Search for the cell housing the specified text and yield its [X, Y] center coordinate. 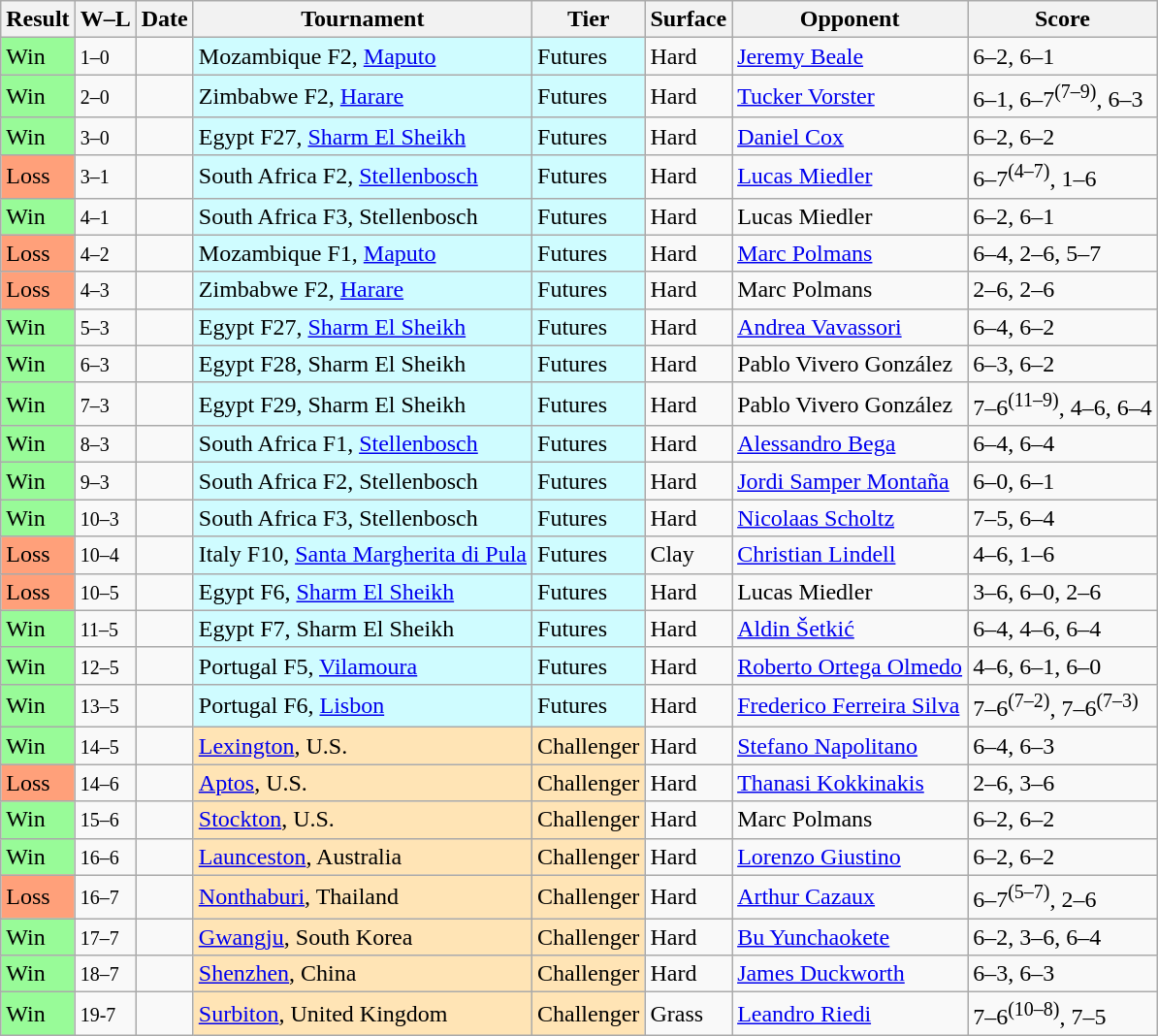
2–6, 2–6 [1063, 290]
17–7 [105, 937]
7–6(7–2), 7–6(7–3) [1063, 706]
Stockton, U.S. [363, 820]
14–6 [105, 783]
10–5 [105, 592]
6–4, 4–6, 6–4 [1063, 629]
6–3, 6–3 [1063, 974]
15–6 [105, 820]
7–6(10–8), 7–5 [1063, 1015]
11–5 [105, 629]
Date [165, 19]
3–0 [105, 136]
Roberto Ortega Olmedo [850, 665]
Egypt F28, Sharm El Sheikh [363, 364]
8–3 [105, 444]
7–3 [105, 404]
19-7 [105, 1015]
Mozambique F1, Maputo [363, 253]
14–5 [105, 746]
Lexington, U.S. [363, 746]
Aptos, U.S. [363, 783]
Egypt F29, Sharm El Sheikh [363, 404]
4–3 [105, 290]
Christian Lindell [850, 555]
16–7 [105, 896]
6–2, 3–6, 6–4 [1063, 937]
6–1, 6–7(7–9), 6–3 [1063, 97]
6–4, 6–4 [1063, 444]
James Duckworth [850, 974]
Grass [689, 1015]
2–0 [105, 97]
Egypt F7, Sharm El Sheikh [363, 629]
1–0 [105, 56]
6–7(4–7), 1–6 [1063, 177]
Nonthaburi, Thailand [363, 896]
Shenzhen, China [363, 974]
Aldin Šetkić [850, 629]
Egypt F6, Sharm El Sheikh [363, 592]
Jeremy Beale [850, 56]
6–4, 2–6, 5–7 [1063, 253]
Italy F10, Santa Margherita di Pula [363, 555]
Tournament [363, 19]
Launceston, Australia [363, 857]
6–4, 6–3 [1063, 746]
Tucker Vorster [850, 97]
16–6 [105, 857]
Daniel Cox [850, 136]
18–7 [105, 974]
Lorenzo Giustino [850, 857]
10–3 [105, 518]
5–3 [105, 327]
6–3 [105, 364]
Clay [689, 555]
13–5 [105, 706]
6–0, 6–1 [1063, 481]
Alessandro Bega [850, 444]
Arthur Cazaux [850, 896]
2–6, 3–6 [1063, 783]
Score [1063, 19]
Frederico Ferreira Silva [850, 706]
Andrea Vavassori [850, 327]
Portugal F6, Lisbon [363, 706]
12–5 [105, 665]
6–4, 6–2 [1063, 327]
4–1 [105, 216]
Thanasi Kokkinakis [850, 783]
Result [38, 19]
4–6, 1–6 [1063, 555]
Mozambique F2, Maputo [363, 56]
Bu Yunchaokete [850, 937]
Opponent [850, 19]
3–6, 6–0, 2–6 [1063, 592]
Portugal F5, Vilamoura [363, 665]
10–4 [105, 555]
6–7(5–7), 2–6 [1063, 896]
4–2 [105, 253]
Surbiton, United Kingdom [363, 1015]
7–6(11–9), 4–6, 6–4 [1063, 404]
Leandro Riedi [850, 1015]
6–3, 6–2 [1063, 364]
Nicolaas Scholtz [850, 518]
Gwangju, South Korea [363, 937]
South Africa F1, Stellenbosch [363, 444]
Surface [689, 19]
4–6, 6–1, 6–0 [1063, 665]
3–1 [105, 177]
7–5, 6–4 [1063, 518]
W–L [105, 19]
Jordi Samper Montaña [850, 481]
Stefano Napolitano [850, 746]
9–3 [105, 481]
Tier [589, 19]
